Provide the [x, y] coordinate of the cell's center where the given text is located.  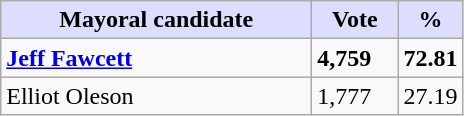
4,759 [355, 58]
72.81 [430, 58]
Elliot Oleson [156, 96]
Jeff Fawcett [156, 58]
27.19 [430, 96]
1,777 [355, 96]
Vote [355, 20]
% [430, 20]
Mayoral candidate [156, 20]
